Provide the (x, y) coordinate of the cell's center where the given text is located.  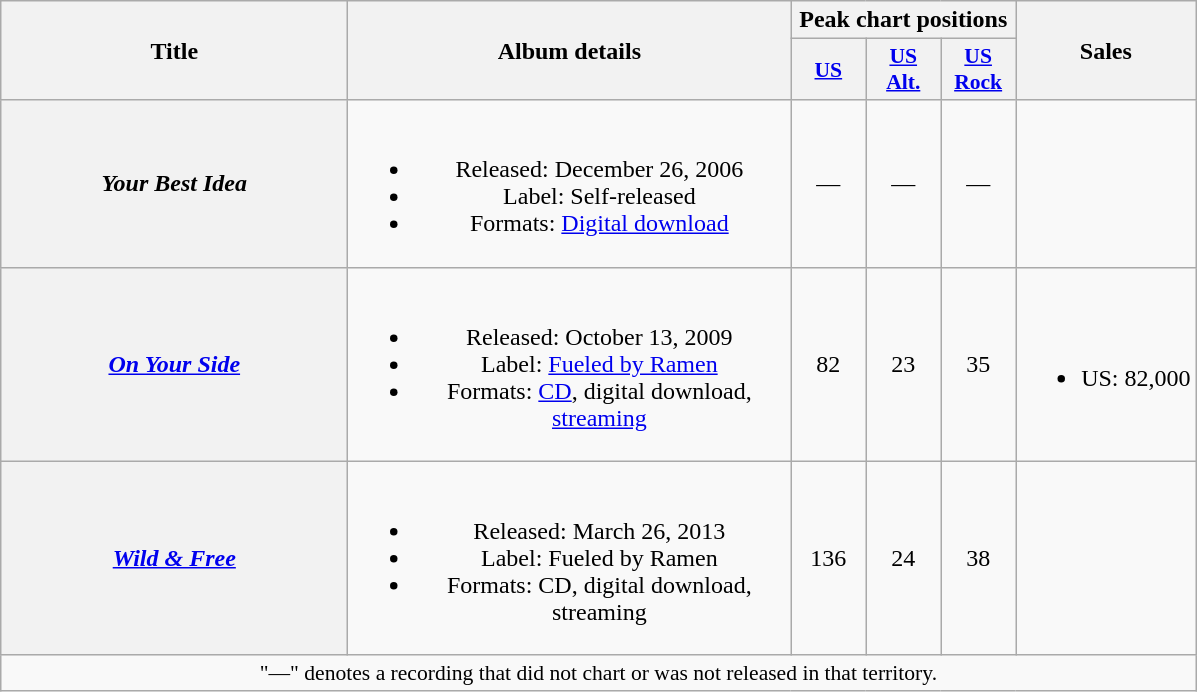
136 (828, 558)
24 (904, 558)
"—" denotes a recording that did not chart or was not released in that territory. (598, 673)
US (828, 70)
23 (904, 364)
35 (978, 364)
On Your Side (174, 364)
Released: March 26, 2013Label: Fueled by RamenFormats: CD, digital download, streaming (570, 558)
Released: October 13, 2009Label: Fueled by RamenFormats: CD, digital download, streaming (570, 364)
38 (978, 558)
US: 82,000 (1106, 364)
82 (828, 364)
Your Best Idea (174, 184)
Peak chart positions (904, 20)
Title (174, 50)
Sales (1106, 50)
USRock (978, 70)
Released: December 26, 2006Label: Self-releasedFormats: Digital download (570, 184)
USAlt. (904, 70)
Album details (570, 50)
Wild & Free (174, 558)
